Return [x, y] of the center of cell containing provided text 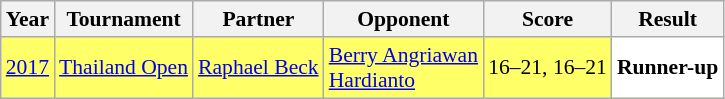
16–21, 16–21 [548, 68]
Tournament [124, 19]
Opponent [404, 19]
2017 [28, 68]
Thailand Open [124, 68]
Berry Angriawan Hardianto [404, 68]
Partner [258, 19]
Year [28, 19]
Runner-up [668, 68]
Score [548, 19]
Result [668, 19]
Raphael Beck [258, 68]
